Return (X, Y) of the center of cell containing provided text 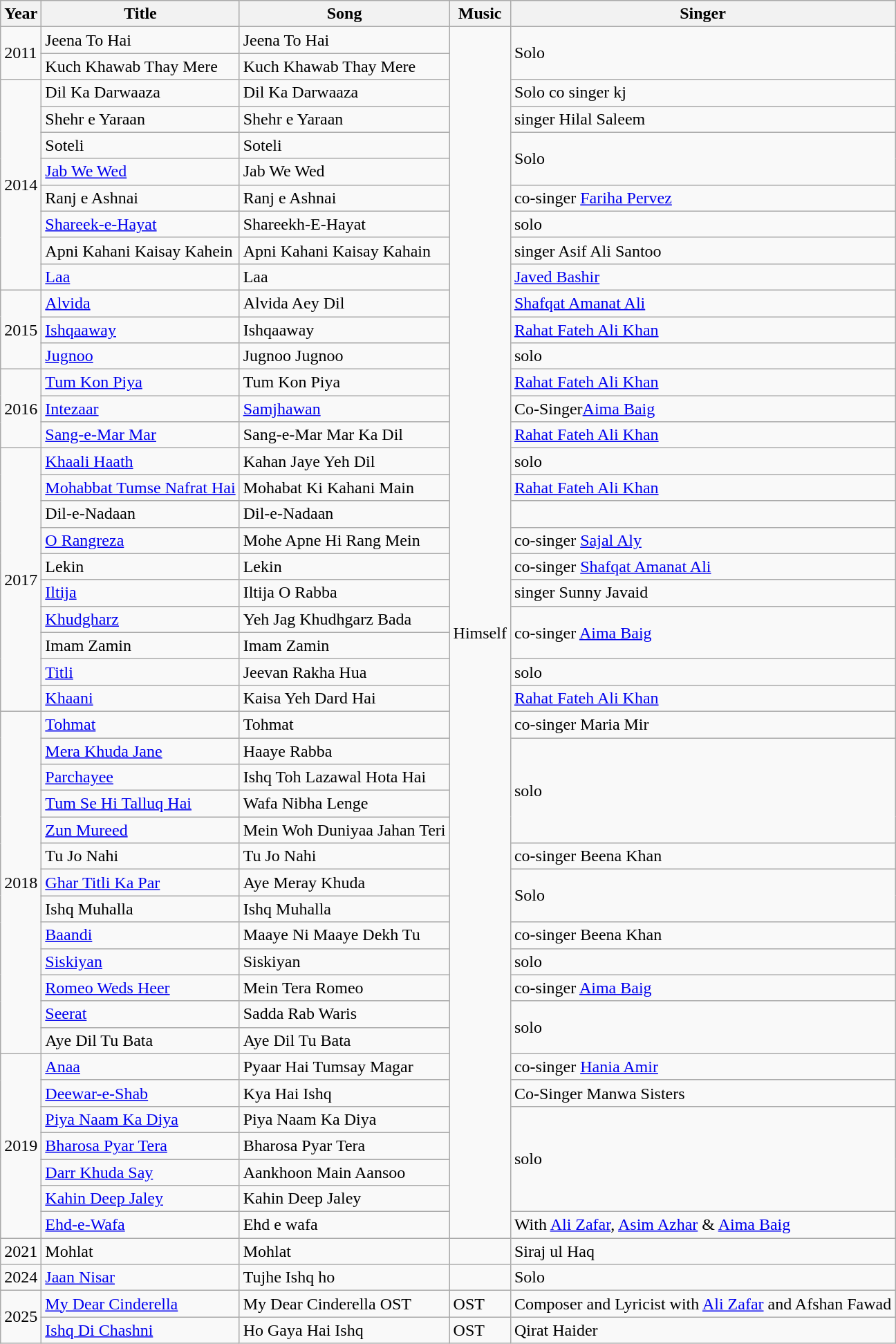
Himself (480, 632)
2025 (21, 1317)
Samjhawan (344, 409)
Mein Tera Romeo (344, 988)
2018 (21, 883)
Anaa (140, 1067)
Ghar Titli Ka Par (140, 883)
Aye Meray Khuda (344, 883)
singer Sunny Javaid (702, 593)
2021 (21, 1251)
Maaye Ni Maaye Dekh Tu (344, 935)
Title (140, 14)
Iltija O Rabba (344, 593)
Sang-e-Mar Mar Ka Dil (344, 435)
Shareekh-E-Hayat (344, 224)
co-singer Sajal Aly (702, 540)
Ho Gaya Hai Ishq (344, 1330)
2019 (21, 1145)
Shareek-e-Hayat (140, 224)
2017 (21, 580)
Qirat Haider (702, 1330)
co-singer Maria Mir (702, 724)
Alvida Aey Dil (344, 303)
Khudgharz (140, 619)
Intezaar (140, 409)
Kya Hai Ishq (344, 1093)
singer Hilal Saleem (702, 119)
Ehd e wafa (344, 1225)
co-singer Fariha Pervez (702, 198)
Darr Khuda Say (140, 1172)
Sadda Rab Waris (344, 1014)
With Ali Zafar, Asim Azhar & Aima Baig (702, 1225)
2024 (21, 1278)
Deewar-e-Shab (140, 1093)
2015 (21, 329)
Wafa Nibha Lenge (344, 804)
Mera Khuda Jane (140, 751)
Ishq Di Chashni (140, 1330)
Co-Singer Manwa Sisters (702, 1093)
Javed Bashir (702, 277)
Aankhoon Main Aansoo (344, 1172)
singer Asif Ali Santoo (702, 250)
Co-SingerAima Baig (702, 409)
Baandi (140, 935)
Kaisa Yeh Dard Hai (344, 698)
Shafqat Amanat Ali (702, 303)
Apni Kahani Kaisay Kahain (344, 250)
O Rangreza (140, 540)
Jeevan Rakha Hua (344, 672)
Zun Mureed (140, 830)
co-singer Shafqat Amanat Ali (702, 567)
Solo co singer kj (702, 93)
Song (344, 14)
Ehd-e-Wafa (140, 1225)
Composer and Lyricist with Ali Zafar and Afshan Fawad (702, 1304)
Khaali Haath (140, 461)
Titli (140, 672)
Apni Kahani Kaisay Kahein (140, 250)
Iltija (140, 593)
Khaani (140, 698)
Yeh Jag Khudhgarz Bada (344, 619)
Romeo Weds Heer (140, 988)
Jugnoo Jugnoo (344, 356)
Parchayee (140, 777)
Jugnoo (140, 356)
Haaye Rabba (344, 751)
2016 (21, 409)
Siraj ul Haq (702, 1251)
Jaan Nisar (140, 1278)
Tum Se Hi Talluq Hai (140, 804)
Pyaar Hai Tumsay Magar (344, 1067)
Alvida (140, 303)
Mohabbat Tumse Nafrat Hai (140, 488)
My Dear Cinderella OST (344, 1304)
2014 (21, 185)
Tujhe Ishq ho (344, 1278)
Kahan Jaye Yeh Dil (344, 461)
Mohe Apne Hi Rang Mein (344, 540)
Mein Woh Duniyaa Jahan Teri (344, 830)
Sang-e-Mar Mar (140, 435)
co-singer Hania Amir (702, 1067)
Ishq Toh Lazawal Hota Hai (344, 777)
My Dear Cinderella (140, 1304)
Seerat (140, 1014)
Singer (702, 14)
Mohabat Ki Kahani Main (344, 488)
Year (21, 14)
Music (480, 14)
2011 (21, 53)
